Detect which cell encompasses the target text, then output its (X, Y) center coordinate. 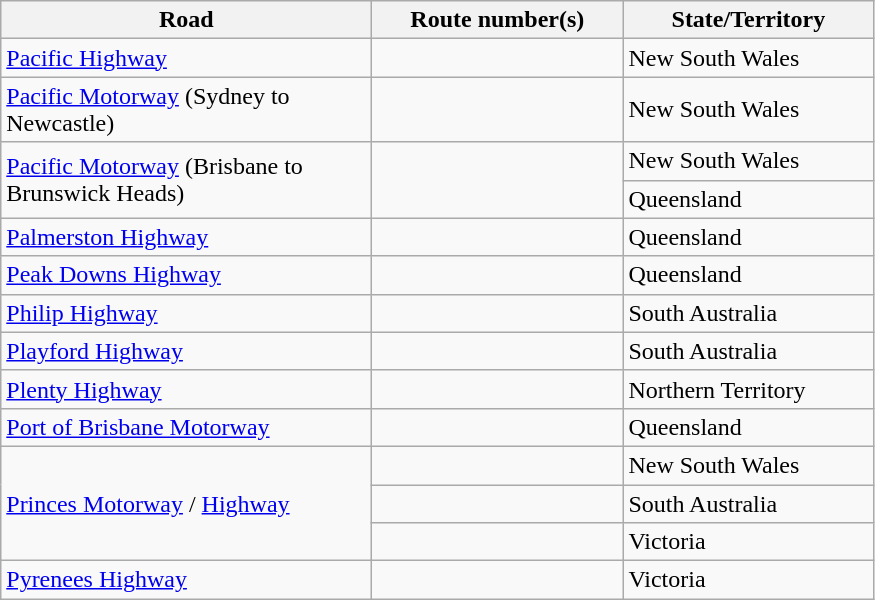
Pyrenees Highway (186, 580)
Route number(s) (498, 20)
Philip Highway (186, 313)
Palmerston Highway (186, 237)
Pacific Highway (186, 58)
Playford Highway (186, 351)
Plenty Highway (186, 389)
Pacific Motorway (Sydney to Newcastle) (186, 110)
State/Territory (748, 20)
Peak Downs Highway (186, 275)
Road (186, 20)
Northern Territory (748, 389)
Princes Motorway / Highway (186, 503)
Pacific Motorway (Brisbane to Brunswick Heads) (186, 180)
Port of Brisbane Motorway (186, 427)
